From the cell containing the given text, extract its center point as [X, Y] coordinate. 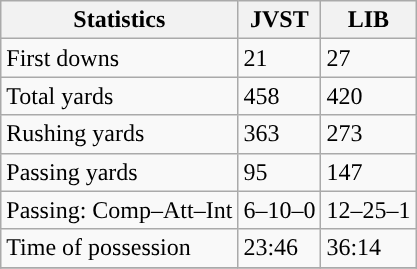
95 [280, 172]
420 [368, 96]
363 [280, 134]
Passing yards [120, 172]
Statistics [120, 20]
458 [280, 96]
First downs [120, 58]
Passing: Comp–Att–Int [120, 210]
21 [280, 58]
147 [368, 172]
Total yards [120, 96]
27 [368, 58]
23:46 [280, 248]
JVST [280, 20]
273 [368, 134]
12–25–1 [368, 210]
6–10–0 [280, 210]
Rushing yards [120, 134]
LIB [368, 20]
Time of possession [120, 248]
36:14 [368, 248]
